Pinpoint the cell where the given text exists, returning its (x, y) midpoint coordinate. 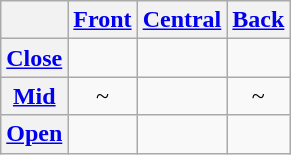
Back (258, 20)
Central (182, 20)
Front (102, 20)
Open (34, 134)
Mid (34, 96)
Close (34, 58)
